Locate the cell with the specified text and output its [x, y] center coordinate. 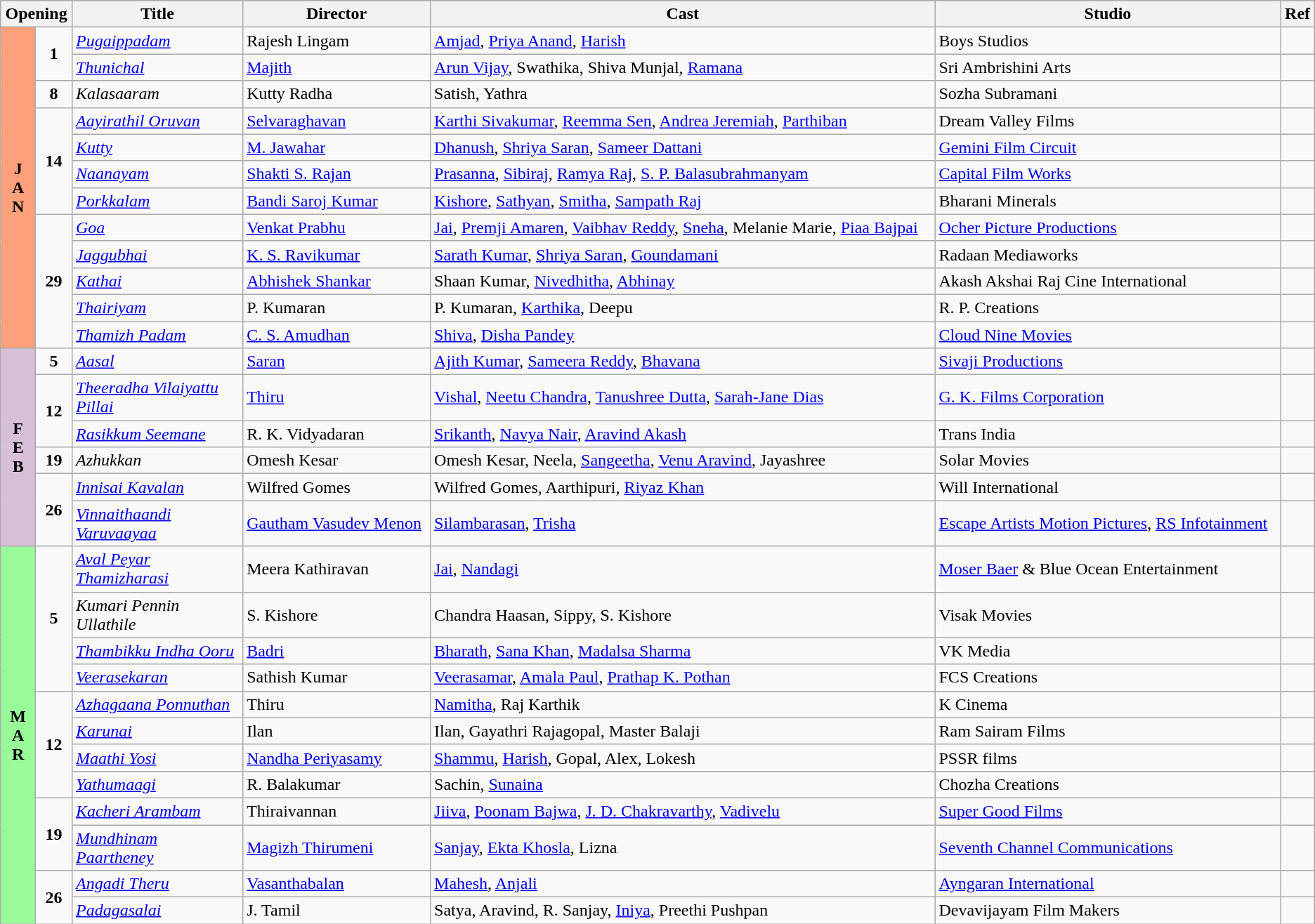
Azhukkan [157, 461]
Devavijayam Film Makers [1108, 911]
Satish, Yathra [683, 94]
Angadi Theru [157, 884]
Bharani Minerals [1108, 201]
Padagasalai [157, 911]
R. P. Creations [1108, 308]
Meera Kathiravan [337, 569]
Akash Akshai Raj Cine International [1108, 281]
K. S. Ravikumar [337, 254]
Ref [1297, 14]
Magizh Thirumeni [337, 847]
Kathai [157, 281]
Shaan Kumar, Nivedhitha, Abhinay [683, 281]
Bharath, Sana Khan, Madalsa Sharma [683, 651]
Aayirathil Oruvan [157, 121]
Sri Ambrishini Arts [1108, 67]
JAN [18, 188]
Mundhinam Paartheney [157, 847]
Will International [1108, 487]
Mahesh, Anjali [683, 884]
Vishal, Neetu Chandra, Tanushree Dutta, Sarah-Jane Dias [683, 397]
Trans India [1108, 434]
Super Good Films [1108, 811]
Shakti S. Rajan [337, 174]
Thiraivannan [337, 811]
P. Kumaran [337, 308]
Innisai Kavalan [157, 487]
Gemini Film Circuit [1108, 147]
M. Jawahar [337, 147]
Ilan [337, 731]
Sanjay, Ekta Khosla, Lizna [683, 847]
Radaan Mediaworks [1108, 254]
Solar Movies [1108, 461]
K Cinema [1108, 704]
Ilan, Gayathri Rajagopal, Master Balaji [683, 731]
Title [157, 14]
Omesh Kesar, Neela, Sangeetha, Venu Aravind, Jayashree [683, 461]
Studio [1108, 14]
Capital Film Works [1108, 174]
Dream Valley Films [1108, 121]
Kacheri Arambam [157, 811]
Arun Vijay, Swathika, Shiva Munjal, Ramana [683, 67]
Vinnaithaandi Varuvaayaa [157, 524]
Shammu, Harish, Gopal, Alex, Lokesh [683, 758]
Kalasaaram [157, 94]
Satya, Aravind, R. Sanjay, Iniya, Preethi Pushpan [683, 911]
Aasal [157, 362]
Wilfred Gomes, Aarthipuri, Riyaz Khan [683, 487]
8 [54, 94]
Rasikkum Seemane [157, 434]
Kumari Pennin Ullathile [157, 615]
Visak Movies [1108, 615]
1 [54, 54]
Kutty Radha [337, 94]
Ram Sairam Films [1108, 731]
G. K. Films Corporation [1108, 397]
Bandi Saroj Kumar [337, 201]
Cloud Nine Movies [1108, 335]
Silambarasan, Trisha [683, 524]
PSSR films [1108, 758]
S. Kishore [337, 615]
29 [54, 281]
Sivaji Productions [1108, 362]
Director [337, 14]
VK Media [1108, 651]
Sozha Subramani [1108, 94]
Veerasekaran [157, 678]
Nandha Periyasamy [337, 758]
Thambikku Indha Ooru [157, 651]
Porkkalam [157, 201]
Jai, Nandagi [683, 569]
Saran [337, 362]
Jiiva, Poonam Bajwa, J. D. Chakravarthy, Vadivelu [683, 811]
Sachin, Sunaina [683, 784]
Gautham Vasudev Menon [337, 524]
Yathumaagi [157, 784]
Abhishek Shankar [337, 281]
Ayngaran International [1108, 884]
Shiva, Disha Pandey [683, 335]
R. K. Vidyadaran [337, 434]
Azhagaana Ponnuthan [157, 704]
Kishore, Sathyan, Smitha, Sampath Raj [683, 201]
Selvaraghavan [337, 121]
Veerasamar, Amala Paul, Prathap K. Pothan [683, 678]
Moser Baer & Blue Ocean Entertainment [1108, 569]
Thunichal [157, 67]
14 [54, 161]
Karunai [157, 731]
Badri [337, 651]
FEB [18, 447]
Namitha, Raj Karthik [683, 704]
Naanayam [157, 174]
Pugaippadam [157, 41]
Sathish Kumar [337, 678]
Sarath Kumar, Shriya Saran, Goundamani [683, 254]
Venkat Prabhu [337, 227]
Vasanthabalan [337, 884]
P. Kumaran, Karthika, Deepu [683, 308]
Karthi Sivakumar, Reemma Sen, Andrea Jeremiah, Parthiban [683, 121]
J. Tamil [337, 911]
Ajith Kumar, Sameera Reddy, Bhavana [683, 362]
Kutty [157, 147]
Thamizh Padam [157, 335]
Thairiyam [157, 308]
Aval Peyar Thamizharasi [157, 569]
Ocher Picture Productions [1108, 227]
Escape Artists Motion Pictures, RS Infotainment [1108, 524]
FCS Creations [1108, 678]
Maathi Yosi [157, 758]
Majith [337, 67]
Cast [683, 14]
MAR [18, 735]
Opening [37, 14]
Rajesh Lingam [337, 41]
Seventh Channel Communications [1108, 847]
Jaggubhai [157, 254]
Chozha Creations [1108, 784]
Omesh Kesar [337, 461]
Srikanth, Navya Nair, Aravind Akash [683, 434]
Chandra Haasan, Sippy, S. Kishore [683, 615]
Goa [157, 227]
Wilfred Gomes [337, 487]
Prasanna, Sibiraj, Ramya Raj, S. P. Balasubrahmanyam [683, 174]
C. S. Amudhan [337, 335]
Theeradha Vilaiyattu Pillai [157, 397]
Dhanush, Shriya Saran, Sameer Dattani [683, 147]
Jai, Premji Amaren, Vaibhav Reddy, Sneha, Melanie Marie, Piaa Bajpai [683, 227]
R. Balakumar [337, 784]
Amjad, Priya Anand, Harish [683, 41]
Boys Studios [1108, 41]
